From the cell containing the given text, extract its center point as [X, Y] coordinate. 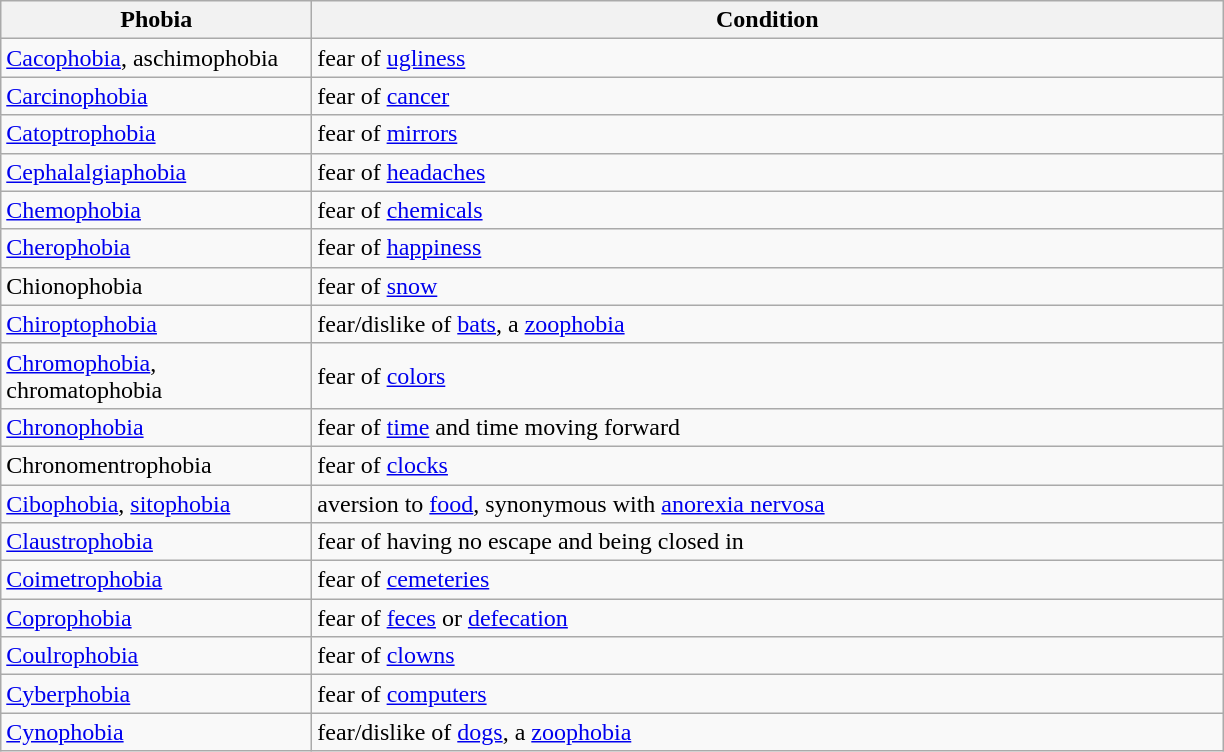
Chiroptophobia [156, 324]
Cacophobia, aschimophobia [156, 58]
Coimetrophobia [156, 580]
fear/dislike of dogs, a zoophobia [768, 732]
fear of cemeteries [768, 580]
fear of time and time moving forward [768, 427]
Chronomentrophobia [156, 465]
Chionophobia [156, 286]
Condition [768, 20]
Cherophobia [156, 248]
Claustrophobia [156, 542]
fear of colors [768, 376]
fear of clowns [768, 656]
Chronophobia [156, 427]
Cyberphobia [156, 694]
fear of chemicals [768, 210]
Coulrophobia [156, 656]
fear of feces or defecation [768, 618]
fear of snow [768, 286]
fear of computers [768, 694]
Phobia [156, 20]
Catoptrophobia [156, 134]
Coprophobia [156, 618]
fear of headaches [768, 172]
Cephalalgiaphobia [156, 172]
Cynophobia [156, 732]
Carcinophobia [156, 96]
fear of cancer [768, 96]
Cibophobia, sitophobia [156, 503]
fear of having no escape and being closed in [768, 542]
fear of ugliness [768, 58]
Chromophobia, chromatophobia [156, 376]
fear of clocks [768, 465]
aversion to food, synonymous with anorexia nervosa [768, 503]
fear of happiness [768, 248]
fear of mirrors [768, 134]
Chemophobia [156, 210]
fear/dislike of bats, a zoophobia [768, 324]
